Find where the given text appears and provide that cell's center as [X, Y] coordinate. 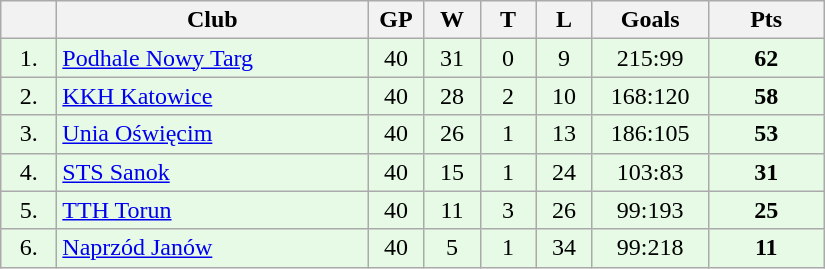
Pts [766, 20]
2 [508, 96]
10 [564, 96]
168:120 [650, 96]
34 [564, 248]
5 [452, 248]
9 [564, 58]
13 [564, 134]
2. [29, 96]
186:105 [650, 134]
STS Sanok [212, 172]
215:99 [650, 58]
5. [29, 210]
99:193 [650, 210]
T [508, 20]
Club [212, 20]
Unia Oświęcim [212, 134]
Naprzód Janów [212, 248]
Goals [650, 20]
15 [452, 172]
L [564, 20]
TTH Torun [212, 210]
3 [508, 210]
W [452, 20]
3. [29, 134]
103:83 [650, 172]
GP [396, 20]
58 [766, 96]
KKH Katowice [212, 96]
53 [766, 134]
4. [29, 172]
Podhale Nowy Targ [212, 58]
62 [766, 58]
28 [452, 96]
24 [564, 172]
0 [508, 58]
99:218 [650, 248]
6. [29, 248]
1. [29, 58]
25 [766, 210]
